Detect which cell encompasses the target text, then output its (X, Y) center coordinate. 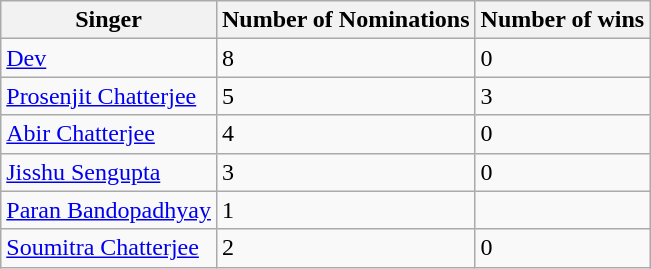
Number of Nominations (346, 20)
Soumitra Chatterjee (109, 248)
5 (346, 96)
4 (346, 134)
8 (346, 58)
Singer (109, 20)
Dev (109, 58)
Prosenjit Chatterjee (109, 96)
1 (346, 210)
Paran Bandopadhyay (109, 210)
Jisshu Sengupta (109, 172)
Abir Chatterjee (109, 134)
Number of wins (562, 20)
2 (346, 248)
